Output the [x, y] coordinate of the center of the cell containing the given text.  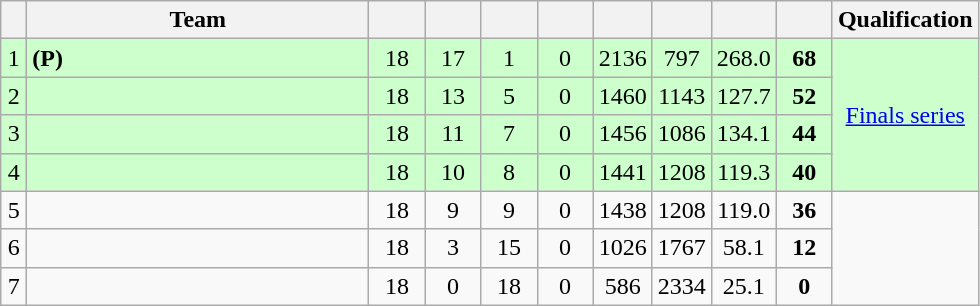
8 [509, 172]
Qualification [905, 20]
797 [682, 58]
15 [509, 248]
(P) [198, 58]
13 [453, 96]
12 [804, 248]
44 [804, 134]
268.0 [744, 58]
2 [14, 96]
40 [804, 172]
134.1 [744, 134]
1767 [682, 248]
6 [14, 248]
1143 [682, 96]
10 [453, 172]
127.7 [744, 96]
Finals series [905, 115]
11 [453, 134]
52 [804, 96]
4 [14, 172]
1460 [622, 96]
586 [622, 286]
1441 [622, 172]
119.0 [744, 210]
1026 [622, 248]
1456 [622, 134]
36 [804, 210]
25.1 [744, 286]
17 [453, 58]
Team [198, 20]
58.1 [744, 248]
1438 [622, 210]
119.3 [744, 172]
68 [804, 58]
1086 [682, 134]
2334 [682, 286]
2136 [622, 58]
